Pinpoint the cell where the given text exists, returning its [x, y] midpoint coordinate. 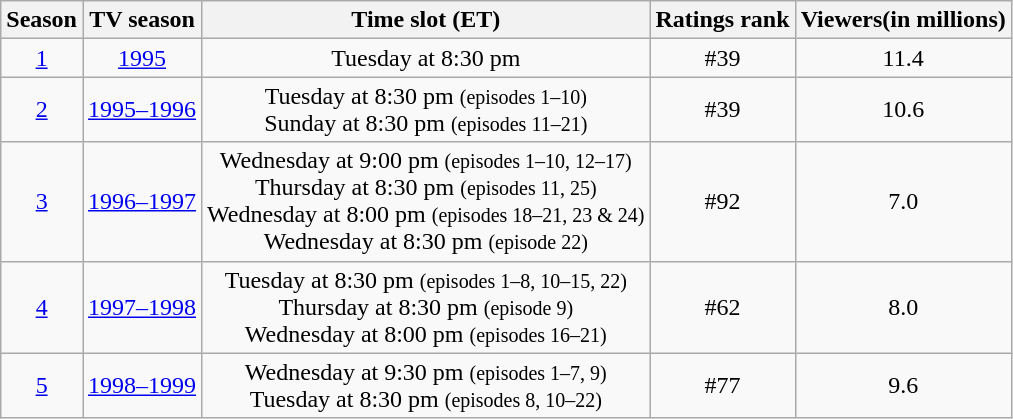
Tuesday at 8:30 pm (episodes 1–8, 10–15, 22)Thursday at 8:30 pm (episode 9)Wednesday at 8:00 pm (episodes 16–21) [426, 307]
2 [42, 110]
9.6 [903, 386]
1998–1999 [142, 386]
Tuesday at 8:30 pm (episodes 1–10)Sunday at 8:30 pm (episodes 11–21) [426, 110]
1995 [142, 58]
Ratings rank [722, 20]
7.0 [903, 202]
Viewers(in millions) [903, 20]
1 [42, 58]
11.4 [903, 58]
1997–1998 [142, 307]
TV season [142, 20]
Season [42, 20]
#92 [722, 202]
10.6 [903, 110]
1995–1996 [142, 110]
Time slot (ET) [426, 20]
Wednesday at 9:30 pm (episodes 1–7, 9)Tuesday at 8:30 pm (episodes 8, 10–22) [426, 386]
1996–1997 [142, 202]
4 [42, 307]
#77 [722, 386]
3 [42, 202]
5 [42, 386]
Tuesday at 8:30 pm [426, 58]
8.0 [903, 307]
#62 [722, 307]
